Capture the cell that displays the provided text and extract its [X, Y] central coordinate. 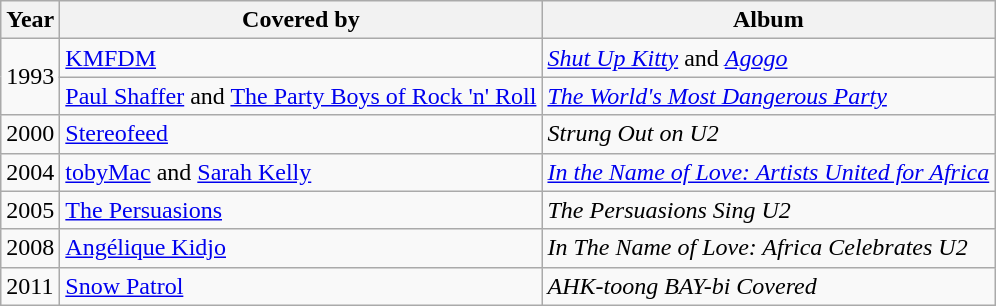
2004 [30, 172]
Stereofeed [301, 134]
Strung Out on U2 [768, 134]
The Persuasions Sing U2 [768, 210]
In the Name of Love: Artists United for Africa [768, 172]
2005 [30, 210]
Album [768, 20]
2008 [30, 248]
The Persuasions [301, 210]
Shut Up Kitty and Agogo [768, 58]
AHK-toong BAY-bi Covered [768, 286]
The World's Most Dangerous Party [768, 96]
Year [30, 20]
KMFDM [301, 58]
2000 [30, 134]
1993 [30, 77]
Snow Patrol [301, 286]
Covered by [301, 20]
Paul Shaffer and The Party Boys of Rock 'n' Roll [301, 96]
tobyMac and Sarah Kelly [301, 172]
2011 [30, 286]
In The Name of Love: Africa Celebrates U2 [768, 248]
Angélique Kidjo [301, 248]
